Search for the cell housing the specified text and yield its (x, y) center coordinate. 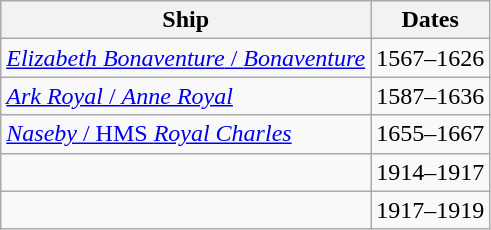
Ark Royal / Anne Royal (186, 96)
1917–1919 (430, 210)
1587–1636 (430, 96)
Elizabeth Bonaventure / Bonaventure (186, 58)
Ship (186, 20)
1914–1917 (430, 172)
1567–1626 (430, 58)
Dates (430, 20)
Naseby / HMS Royal Charles (186, 134)
1655–1667 (430, 134)
